Capture the cell that displays the provided text and extract its [X, Y] central coordinate. 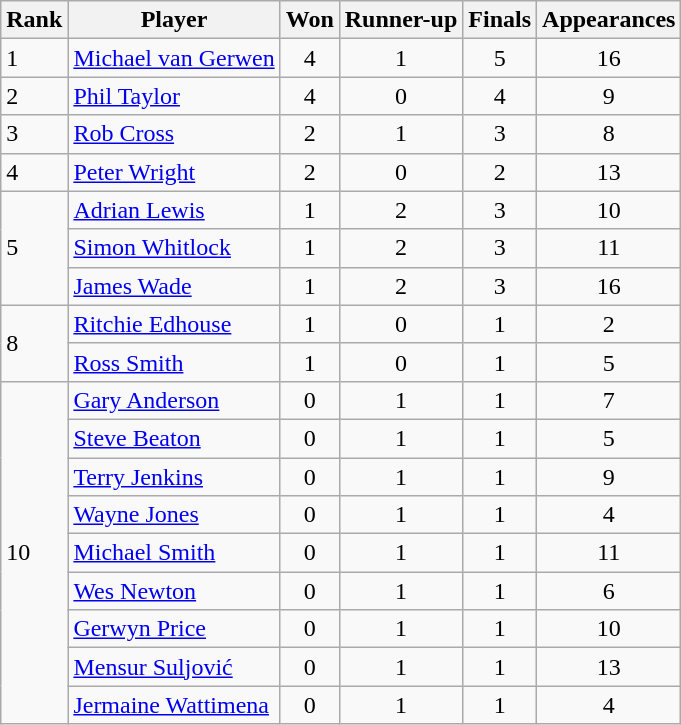
Wes Newton [174, 591]
Finals [500, 20]
Appearances [609, 20]
Terry Jenkins [174, 477]
Runner-up [401, 20]
Wayne Jones [174, 515]
Michael Smith [174, 553]
7 [609, 400]
Peter Wright [174, 172]
Rank [34, 20]
Player [174, 20]
Mensur Suljović [174, 667]
Gerwyn Price [174, 629]
Simon Whitlock [174, 248]
Jermaine Wattimena [174, 705]
Gary Anderson [174, 400]
Phil Taylor [174, 96]
Ritchie Edhouse [174, 324]
Won [310, 20]
Rob Cross [174, 134]
Ross Smith [174, 362]
Steve Beaton [174, 438]
Michael van Gerwen [174, 58]
James Wade [174, 286]
6 [609, 591]
Adrian Lewis [174, 210]
